For the text-containing cell, return its midpoint in [x, y] coordinate format. 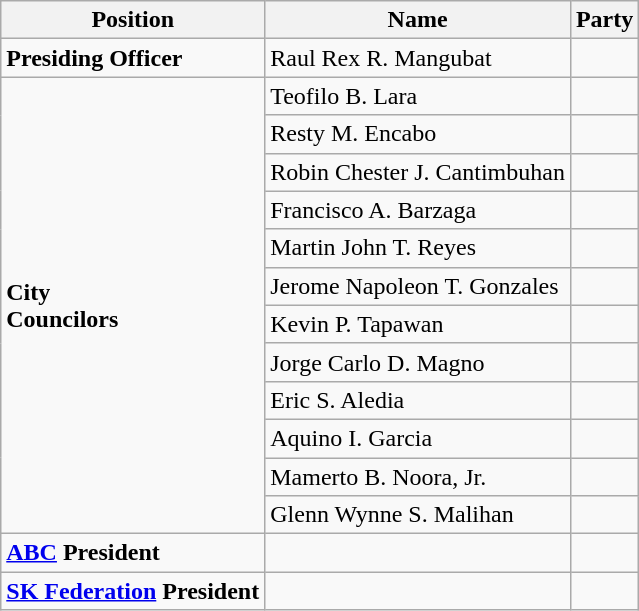
Eric S. Aledia [418, 400]
Jorge Carlo D. Magno [418, 362]
Teofilo B. Lara [418, 96]
Glenn Wynne S. Malihan [418, 515]
Party [604, 20]
Mamerto B. Noora, Jr. [418, 477]
Martin John T. Reyes [418, 248]
Jerome Napoleon T. Gonzales [418, 286]
Robin Chester J. Cantimbuhan [418, 172]
Resty M. Encabo [418, 134]
Raul Rex R. Mangubat [418, 58]
Name [418, 20]
Presiding Officer [133, 58]
Aquino I. Garcia [418, 438]
Position [133, 20]
SK Federation President [133, 591]
CityCouncilors [133, 306]
ABC President [133, 553]
Francisco A. Barzaga [418, 210]
Kevin P. Tapawan [418, 324]
